Return (x, y) of the center of cell containing provided text 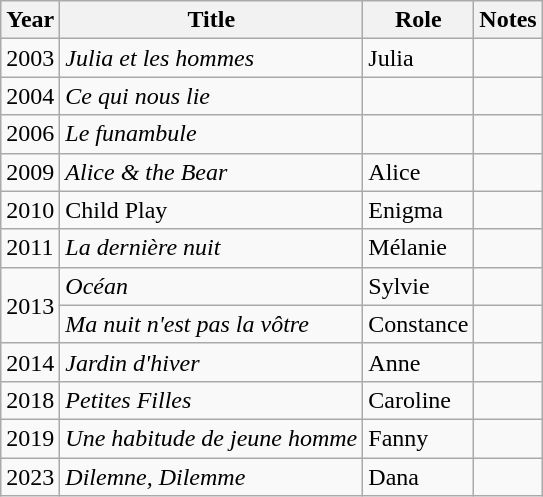
Role (418, 20)
Alice & the Bear (212, 172)
Constance (418, 324)
Caroline (418, 400)
Mélanie (418, 248)
Dana (418, 477)
2018 (30, 400)
Title (212, 20)
Le funambule (212, 134)
Notes (508, 20)
2014 (30, 362)
2023 (30, 477)
Child Play (212, 210)
Fanny (418, 438)
Ce qui nous lie (212, 96)
2003 (30, 58)
Alice (418, 172)
2010 (30, 210)
Ma nuit n'est pas la vôtre (212, 324)
Year (30, 20)
Anne (418, 362)
Sylvie (418, 286)
Jardin d'hiver (212, 362)
Petites Filles (212, 400)
Dilemne, Dilemme (212, 477)
2009 (30, 172)
Une habitude de jeune homme (212, 438)
Julia et les hommes (212, 58)
2019 (30, 438)
Océan (212, 286)
La dernière nuit (212, 248)
2013 (30, 305)
2004 (30, 96)
2006 (30, 134)
Julia (418, 58)
Enigma (418, 210)
2011 (30, 248)
